Output the (x, y) coordinate of the center of the cell containing the given text.  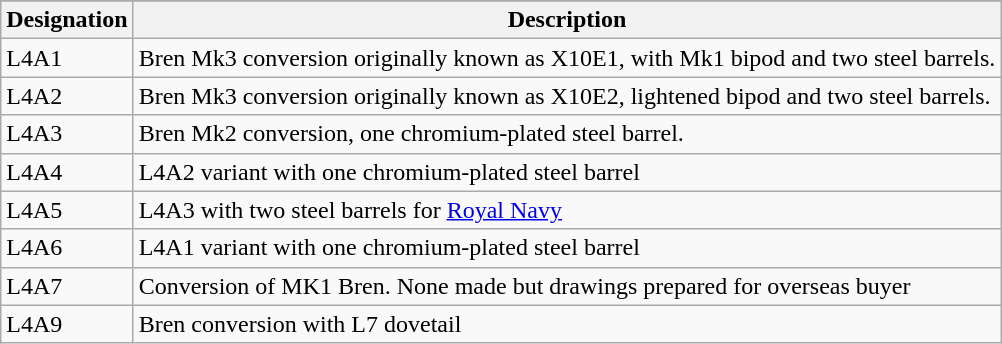
L4A3 (67, 134)
L4A6 (67, 248)
Bren Mk2 conversion, one chromium-plated steel barrel. (567, 134)
L4A5 (67, 210)
Bren Mk3 conversion originally known as X10E1, with Mk1 bipod and two steel barrels. (567, 58)
L4A3 with two steel barrels for Royal Navy (567, 210)
L4A2 (67, 96)
Designation (67, 20)
L4A7 (67, 286)
L4A4 (67, 172)
L4A1 variant with one chromium-plated steel barrel (567, 248)
L4A1 (67, 58)
Conversion of MK1 Bren. None made but drawings prepared for overseas buyer (567, 286)
Bren Mk3 conversion originally known as X10E2, lightened bipod and two steel barrels. (567, 96)
L4A9 (67, 324)
Description (567, 20)
L4A2 variant with one chromium-plated steel barrel (567, 172)
Bren conversion with L7 dovetail (567, 324)
